Pinpoint the cell where the given text exists, returning its (x, y) midpoint coordinate. 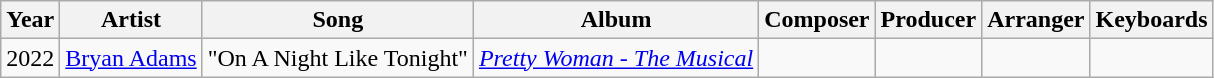
2022 (30, 58)
Producer (928, 20)
Keyboards (1152, 20)
Pretty Woman - The Musical (616, 58)
Year (30, 20)
Composer (817, 20)
Artist (131, 20)
"On A Night Like Tonight" (338, 58)
Arranger (1036, 20)
Album (616, 20)
Song (338, 20)
Bryan Adams (131, 58)
